Identify which cell holds the provided text, then report its [x, y] central coordinate. 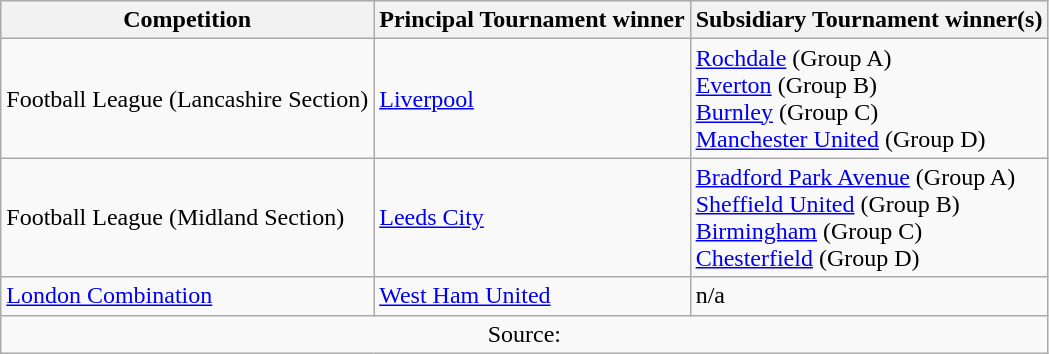
West Ham United [532, 296]
Bradford Park Avenue (Group A)Sheffield United (Group B)Birmingham (Group C)Chesterfield (Group D) [869, 218]
Football League (Midland Section) [188, 218]
Competition [188, 20]
London Combination [188, 296]
Leeds City [532, 218]
Football League (Lancashire Section) [188, 98]
Principal Tournament winner [532, 20]
Source: [524, 334]
Liverpool [532, 98]
Subsidiary Tournament winner(s) [869, 20]
Rochdale (Group A)Everton (Group B)Burnley (Group C)Manchester United (Group D) [869, 98]
n/a [869, 296]
